Search for the cell housing the specified text and yield its [X, Y] center coordinate. 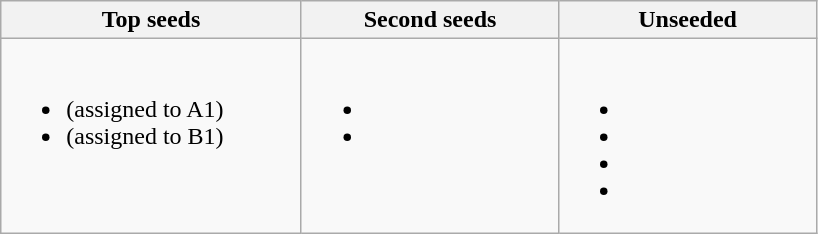
Second seeds [430, 20]
(assigned to A1) (assigned to B1) [151, 136]
Top seeds [151, 20]
Unseeded [688, 20]
